Return the [x, y] coordinate for the center point of the cell that contains the specified text.  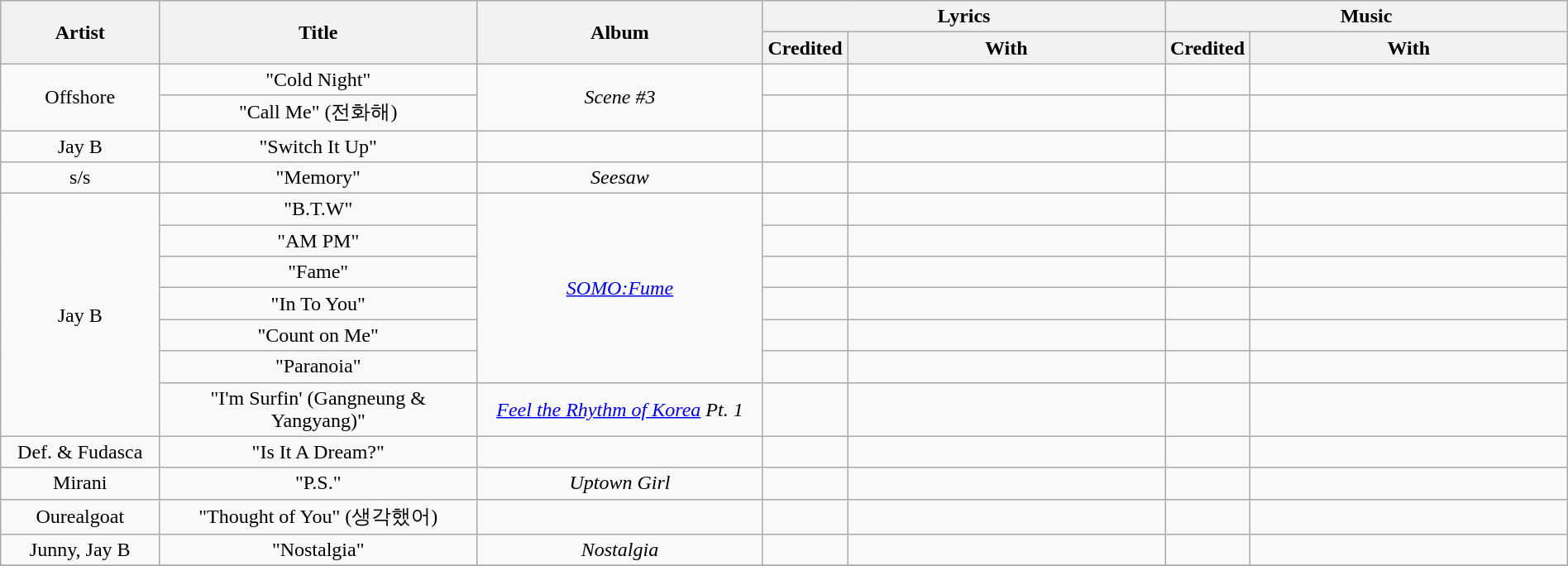
"Switch It Up" [318, 146]
"Count on Me" [318, 335]
Music [1366, 17]
Feel the Rhythm of Korea Pt. 1 [620, 409]
"Paranoia" [318, 367]
"Call Me" (전화해) [318, 113]
"I'm Surfin' (Gangneung & Yangyang)" [318, 409]
Ourealgoat [80, 516]
Mirani [80, 483]
Title [318, 32]
"P.S." [318, 483]
SOMO:Fume [620, 288]
"Cold Night" [318, 79]
Def. & Fudasca [80, 452]
"In To You" [318, 304]
Scene #3 [620, 98]
Lyrics [963, 17]
"Fame" [318, 272]
"Is It A Dream?" [318, 452]
"Thought of You" (생각했어) [318, 516]
Junny, Jay B [80, 550]
"AM PM" [318, 241]
Seesaw [620, 178]
Album [620, 32]
Nostalgia [620, 550]
"B.T.W" [318, 209]
"Memory" [318, 178]
Uptown Girl [620, 483]
Offshore [80, 98]
"Nostalgia" [318, 550]
Artist [80, 32]
s/s [80, 178]
